Return the [x, y] coordinate for the center point of the cell that contains the specified text.  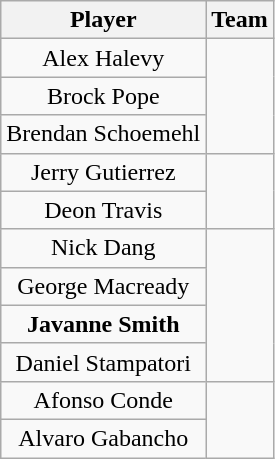
Team [240, 20]
Brock Pope [104, 96]
Nick Dang [104, 248]
Afonso Conde [104, 400]
Jerry Gutierrez [104, 172]
Alex Halevy [104, 58]
Alvaro Gabancho [104, 438]
Javanne Smith [104, 324]
Brendan Schoemehl [104, 134]
George Macready [104, 286]
Daniel Stampatori [104, 362]
Deon Travis [104, 210]
Player [104, 20]
